Pinpoint the cell where the given text exists, returning its (X, Y) midpoint coordinate. 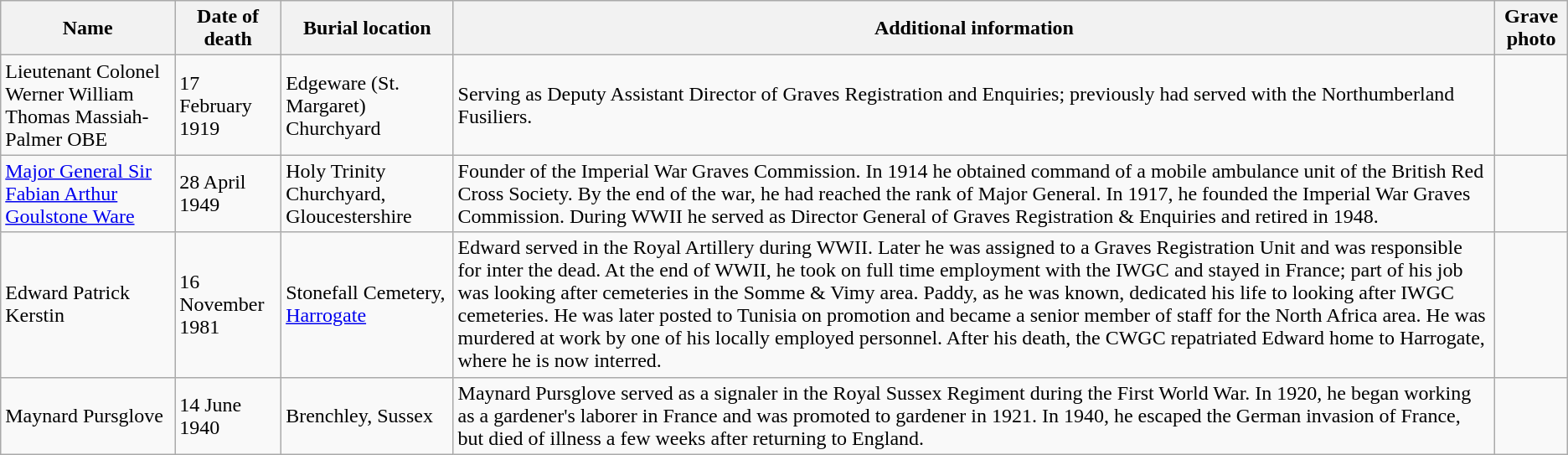
Date of death (228, 28)
Additional information (974, 28)
16 November 1981 (228, 305)
28 April 1949 (228, 194)
Grave photo (1531, 28)
Major General Sir Fabian Arthur Goulstone Ware (88, 194)
Edward Patrick Kerstin (88, 305)
Serving as Deputy Assistant Director of Graves Registration and Enquiries; previously had served with the Northumberland Fusiliers. (974, 106)
Stonefall Cemetery, Harrogate (367, 305)
17 February 1919 (228, 106)
Brenchley, Sussex (367, 416)
Burial location (367, 28)
Holy Trinity Churchyard, Gloucestershire (367, 194)
Name (88, 28)
Lieutenant Colonel Werner William Thomas Massiah-Palmer OBE (88, 106)
Maynard Pursglove (88, 416)
14 June 1940 (228, 416)
Edgeware (St. Margaret) Churchyard (367, 106)
